Scan for the cell matching the given text and deliver its (X, Y) coordinate at center. 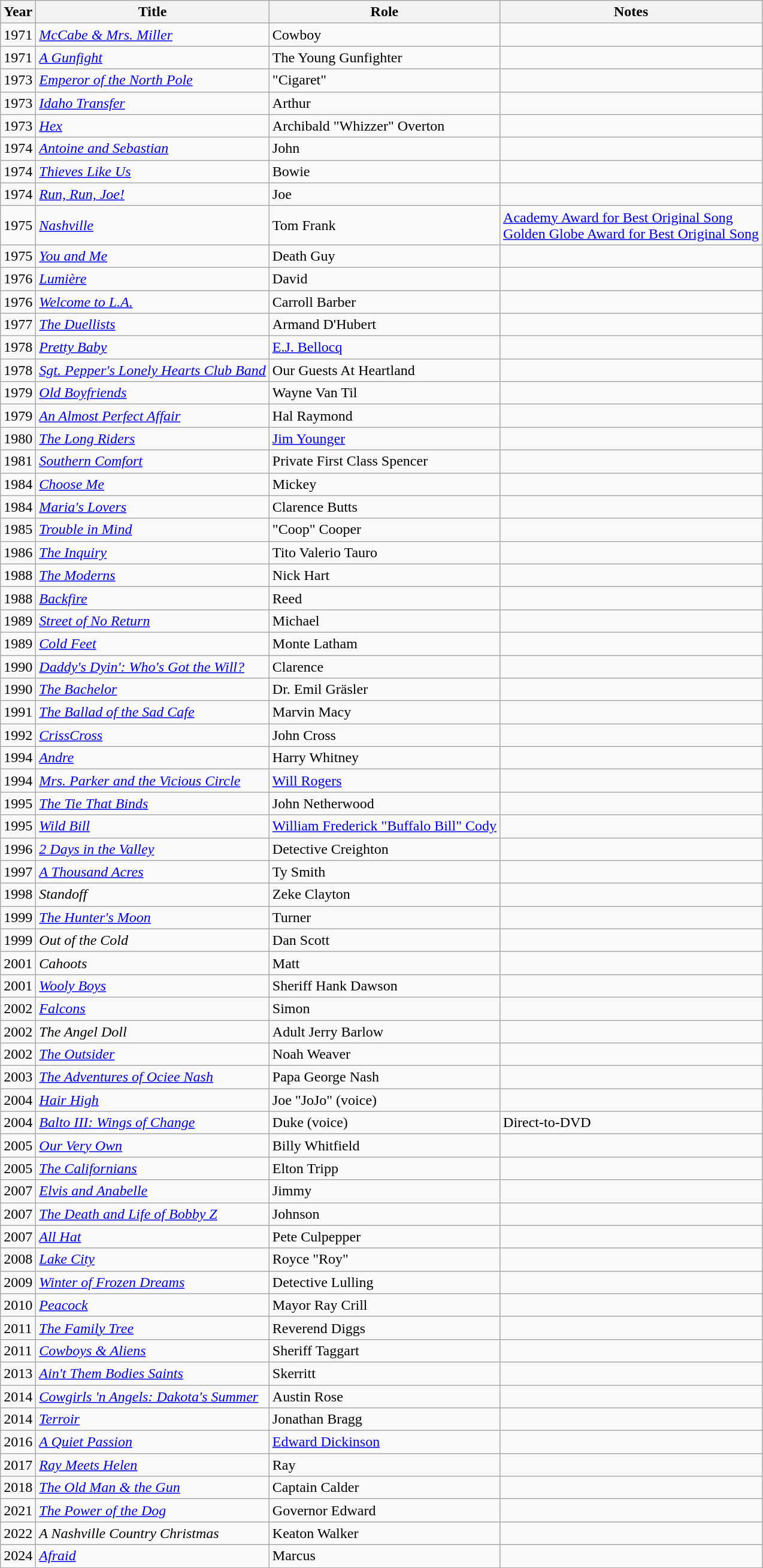
David (384, 279)
Terroir (153, 1419)
Hex (153, 126)
Clarence Butts (384, 507)
Our Guests At Heartland (384, 370)
Harry Whitney (384, 758)
2008 (18, 1259)
Run, Run, Joe! (153, 194)
Daddy's Dyin': Who's Got the Will? (153, 667)
You and Me (153, 256)
Armand D'Hubert (384, 325)
2003 (18, 1077)
Mrs. Parker and the Vicious Circle (153, 781)
Will Rogers (384, 781)
Wooly Boys (153, 986)
Dan Scott (384, 940)
Matt (384, 963)
Jimmy (384, 1191)
2024 (18, 1556)
Title (153, 12)
Elvis and Anabelle (153, 1191)
Street of No Return (153, 621)
Afraid (153, 1556)
Out of the Cold (153, 940)
Emperor of the North Pole (153, 80)
Backfire (153, 598)
Death Guy (384, 256)
2017 (18, 1465)
The Tie That Binds (153, 803)
Lumière (153, 279)
Carroll Barber (384, 301)
Welcome to L.A. (153, 301)
2022 (18, 1533)
The Moderns (153, 575)
The Power of the Dog (153, 1510)
Hal Raymond (384, 416)
"Coop" Cooper (384, 530)
Nashville (153, 225)
Maria's Lovers (153, 507)
1985 (18, 530)
An Almost Perfect Affair (153, 416)
1997 (18, 872)
The Family Tree (153, 1328)
Monte Latham (384, 643)
1980 (18, 439)
Reed (384, 598)
Wild Bill (153, 826)
Sheriff Taggart (384, 1351)
Governor Edward (384, 1510)
2018 (18, 1488)
The Old Man & the Gun (153, 1488)
Simon (384, 1008)
Detective Creighton (384, 849)
Ray (384, 1465)
McCabe & Mrs. Miller (153, 35)
Direct-to-DVD (631, 1123)
A Thousand Acres (153, 872)
The Bachelor (153, 690)
Johnson (384, 1214)
Marvin Macy (384, 712)
Thieves Like Us (153, 171)
Cowboys & Aliens (153, 1351)
2010 (18, 1305)
A Quiet Passion (153, 1442)
Duke (voice) (384, 1123)
Papa George Nash (384, 1077)
John Cross (384, 735)
Wayne Van Til (384, 393)
The Hunter's Moon (153, 917)
Cowgirls 'n Angels: Dakota's Summer (153, 1397)
Edward Dickinson (384, 1442)
Arthur (384, 103)
Reverend Diggs (384, 1328)
Antoine and Sebastian (153, 149)
The Californians (153, 1168)
Southern Comfort (153, 461)
Ty Smith (384, 872)
Noah Weaver (384, 1055)
The Ballad of the Sad Cafe (153, 712)
Tom Frank (384, 225)
Standoff (153, 895)
Choose Me (153, 484)
William Frederick "Buffalo Bill" Cody (384, 826)
Old Boyfriends (153, 393)
Trouble in Mind (153, 530)
Pete Culpepper (384, 1237)
1996 (18, 849)
Elton Tripp (384, 1168)
Balto III: Wings of Change (153, 1123)
Winter of Frozen Dreams (153, 1282)
Lake City (153, 1259)
Academy Award for Best Original Song Golden Globe Award for Best Original Song (631, 225)
Jim Younger (384, 439)
Marcus (384, 1556)
Keaton Walker (384, 1533)
The Angel Doll (153, 1031)
1977 (18, 325)
2 Days in the Valley (153, 849)
Nick Hart (384, 575)
Clarence (384, 667)
1986 (18, 552)
Adult Jerry Barlow (384, 1031)
Mayor Ray Crill (384, 1305)
2009 (18, 1282)
Joe (384, 194)
Cowboy (384, 35)
Turner (384, 917)
Jonathan Bragg (384, 1419)
Zeke Clayton (384, 895)
2013 (18, 1373)
2016 (18, 1442)
The Duellists (153, 325)
Role (384, 12)
Pretty Baby (153, 348)
Sheriff Hank Dawson (384, 986)
Captain Calder (384, 1488)
Ain't Them Bodies Saints (153, 1373)
The Long Riders (153, 439)
E.J. Bellocq (384, 348)
Michael (384, 621)
Notes (631, 12)
Cahoots (153, 963)
Joe "JoJo" (voice) (384, 1100)
Archibald "Whizzer" Overton (384, 126)
Mickey (384, 484)
Cold Feet (153, 643)
Dr. Emil Gräsler (384, 690)
Hair High (153, 1100)
1991 (18, 712)
Billy Whitfield (384, 1146)
Royce "Roy" (384, 1259)
1981 (18, 461)
The Inquiry (153, 552)
John Netherwood (384, 803)
Private First Class Spencer (384, 461)
Detective Lulling (384, 1282)
Peacock (153, 1305)
A Gunfight (153, 58)
Idaho Transfer (153, 103)
John (384, 149)
"Cigaret" (384, 80)
The Outsider (153, 1055)
1992 (18, 735)
2021 (18, 1510)
The Adventures of Ociee Nash (153, 1077)
Year (18, 12)
Tito Valerio Tauro (384, 552)
A Nashville Country Christmas (153, 1533)
CrissCross (153, 735)
All Hat (153, 1237)
Falcons (153, 1008)
Ray Meets Helen (153, 1465)
Bowie (384, 171)
Sgt. Pepper's Lonely Hearts Club Band (153, 370)
Our Very Own (153, 1146)
Austin Rose (384, 1397)
The Death and Life of Bobby Z (153, 1214)
The Young Gunfighter (384, 58)
Andre (153, 758)
1998 (18, 895)
Skerritt (384, 1373)
